Provide the [x, y] coordinate of the cell's center where the given text is located.  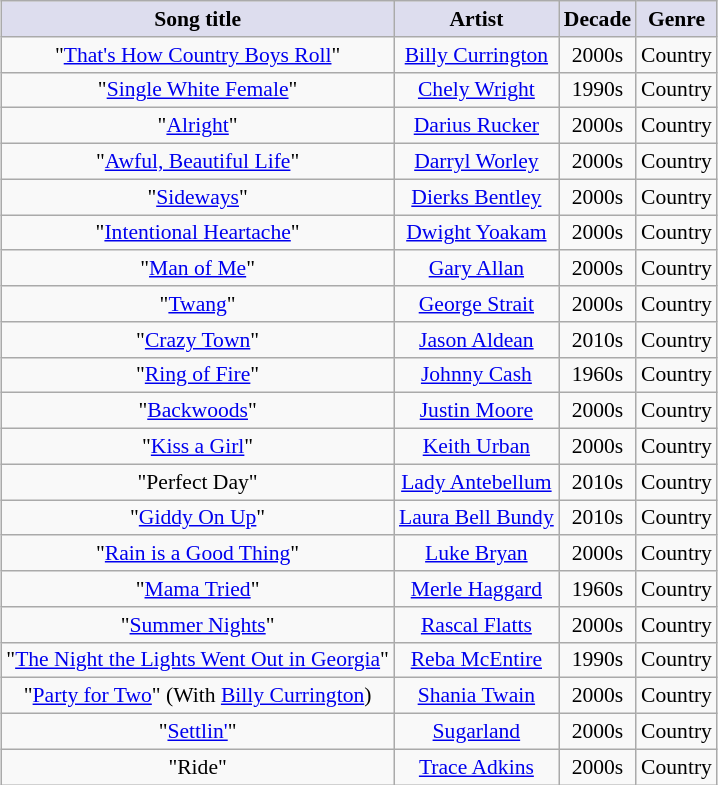
"That's How Country Boys Roll" [198, 54]
Keith Urban [476, 446]
Lady Antebellum [476, 482]
"Backwoods" [198, 411]
"Single White Female" [198, 90]
"Crazy Town" [198, 339]
Genre [676, 19]
Trace Adkins [476, 767]
Jason Aldean [476, 339]
"Kiss a Girl" [198, 446]
"Giddy On Up" [198, 518]
Artist [476, 19]
Dierks Bentley [476, 197]
Johnny Cash [476, 375]
"Mama Tried" [198, 589]
"Man of Me" [198, 268]
George Strait [476, 304]
"Perfect Day" [198, 482]
Darius Rucker [476, 126]
"Twang" [198, 304]
"Ring of Fire" [198, 375]
"Alright" [198, 126]
Sugarland [476, 731]
"Party for Two" (With Billy Currington) [198, 696]
Justin Moore [476, 411]
"Settlin'" [198, 731]
Decade [598, 19]
Gary Allan [476, 268]
Billy Currington [476, 54]
"Ride" [198, 767]
Rascal Flatts [476, 624]
Merle Haggard [476, 589]
Luke Bryan [476, 553]
"Summer Nights" [198, 624]
"Intentional Heartache" [198, 232]
Reba McEntire [476, 660]
Dwight Yoakam [476, 232]
Chely Wright [476, 90]
"The Night the Lights Went Out in Georgia" [198, 660]
Song title [198, 19]
"Awful, Beautiful Life" [198, 161]
Shania Twain [476, 696]
Darryl Worley [476, 161]
"Sideways" [198, 197]
Laura Bell Bundy [476, 518]
"Rain is a Good Thing" [198, 553]
